Detect which cell encompasses the target text, then output its (x, y) center coordinate. 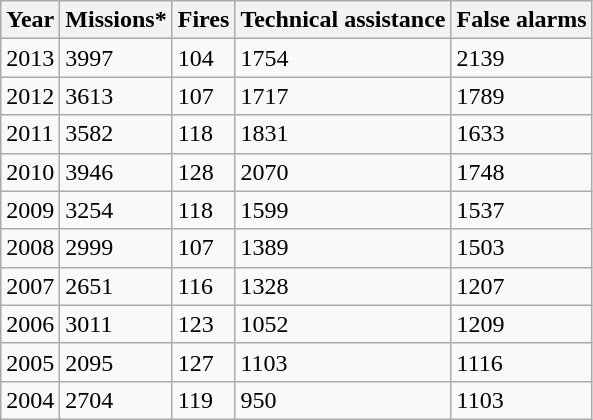
1831 (343, 134)
1599 (343, 210)
2008 (30, 248)
3613 (116, 96)
127 (204, 362)
2012 (30, 96)
2007 (30, 286)
1789 (522, 96)
1633 (522, 134)
Missions* (116, 20)
1748 (522, 172)
Year (30, 20)
2006 (30, 324)
119 (204, 400)
128 (204, 172)
2009 (30, 210)
1389 (343, 248)
123 (204, 324)
2010 (30, 172)
3011 (116, 324)
950 (343, 400)
2704 (116, 400)
2095 (116, 362)
2999 (116, 248)
1537 (522, 210)
Technical assistance (343, 20)
116 (204, 286)
Fires (204, 20)
3254 (116, 210)
3997 (116, 58)
1717 (343, 96)
2011 (30, 134)
1503 (522, 248)
2013 (30, 58)
1209 (522, 324)
2651 (116, 286)
1754 (343, 58)
104 (204, 58)
3582 (116, 134)
1116 (522, 362)
False alarms (522, 20)
2070 (343, 172)
3946 (116, 172)
2004 (30, 400)
1207 (522, 286)
2139 (522, 58)
1328 (343, 286)
1052 (343, 324)
2005 (30, 362)
